Find where the given text appears and provide that cell's center as [x, y] coordinate. 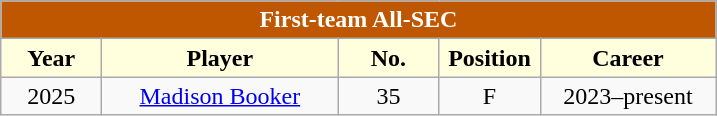
Player [220, 58]
F [490, 96]
First-team All-SEC [358, 20]
35 [388, 96]
Year [52, 58]
2025 [52, 96]
2023–present [628, 96]
Madison Booker [220, 96]
No. [388, 58]
Position [490, 58]
Career [628, 58]
